Determine the [x, y] coordinate at the center of the cell enclosing the given text.  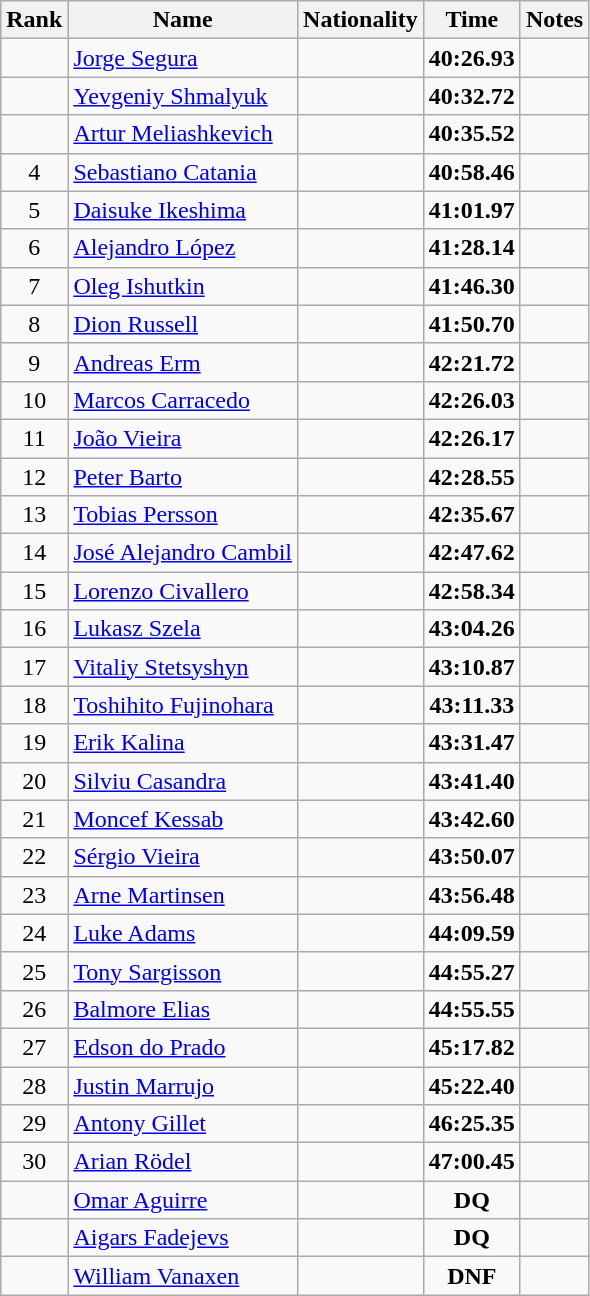
Vitaliy Stetsyshyn [183, 667]
8 [34, 324]
43:11.33 [472, 705]
43:31.47 [472, 743]
Edson do Prado [183, 1047]
40:58.46 [472, 172]
43:50.07 [472, 857]
21 [34, 819]
43:10.87 [472, 667]
25 [34, 971]
Peter Barto [183, 477]
Moncef Kessab [183, 819]
14 [34, 553]
9 [34, 362]
29 [34, 1124]
Dion Russell [183, 324]
Alejandro López [183, 248]
41:28.14 [472, 248]
Arne Martinsen [183, 895]
Daisuke Ikeshima [183, 210]
10 [34, 400]
43:42.60 [472, 819]
46:25.35 [472, 1124]
Sérgio Vieira [183, 857]
Toshihito Fujinohara [183, 705]
Andreas Erm [183, 362]
40:26.93 [472, 58]
45:22.40 [472, 1085]
13 [34, 515]
Luke Adams [183, 933]
30 [34, 1162]
20 [34, 781]
43:56.48 [472, 895]
44:09.59 [472, 933]
Nationality [361, 20]
Time [472, 20]
27 [34, 1047]
6 [34, 248]
Lukasz Szela [183, 629]
44:55.27 [472, 971]
Tobias Persson [183, 515]
7 [34, 286]
Silviu Casandra [183, 781]
Omar Aguirre [183, 1200]
43:04.26 [472, 629]
42:28.55 [472, 477]
Oleg Ishutkin [183, 286]
João Vieira [183, 438]
42:58.34 [472, 591]
DNF [472, 1276]
Tony Sargisson [183, 971]
Sebastiano Catania [183, 172]
18 [34, 705]
4 [34, 172]
42:26.03 [472, 400]
41:46.30 [472, 286]
Rank [34, 20]
44:55.55 [472, 1009]
45:17.82 [472, 1047]
William Vanaxen [183, 1276]
40:35.52 [472, 134]
Yevgeniy Shmalyuk [183, 96]
43:41.40 [472, 781]
19 [34, 743]
12 [34, 477]
47:00.45 [472, 1162]
22 [34, 857]
Artur Meliashkevich [183, 134]
26 [34, 1009]
40:32.72 [472, 96]
Name [183, 20]
Notes [554, 20]
28 [34, 1085]
41:01.97 [472, 210]
15 [34, 591]
16 [34, 629]
23 [34, 895]
24 [34, 933]
Lorenzo Civallero [183, 591]
42:21.72 [472, 362]
Justin Marrujo [183, 1085]
42:26.17 [472, 438]
Arian Rödel [183, 1162]
11 [34, 438]
Jorge Segura [183, 58]
Marcos Carracedo [183, 400]
17 [34, 667]
Balmore Elias [183, 1009]
Erik Kalina [183, 743]
5 [34, 210]
Aigars Fadejevs [183, 1238]
42:35.67 [472, 515]
Antony Gillet [183, 1124]
41:50.70 [472, 324]
José Alejandro Cambil [183, 553]
42:47.62 [472, 553]
